From the cell containing the given text, extract its center point as [X, Y] coordinate. 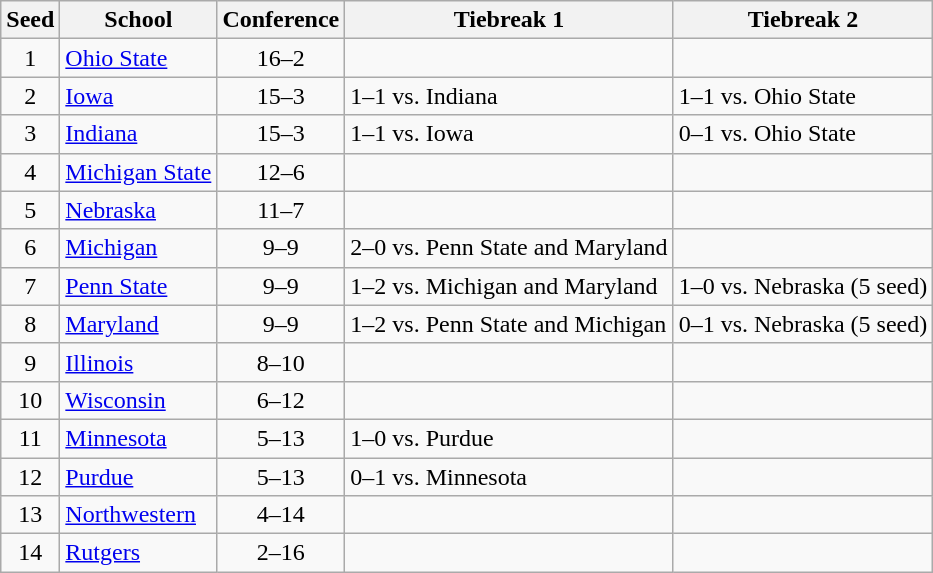
Nebraska [138, 210]
13 [30, 515]
Iowa [138, 96]
2 [30, 96]
1–0 vs. Purdue [509, 438]
Purdue [138, 477]
Tiebreak 2 [803, 20]
Maryland [138, 324]
1–1 vs. Ohio State [803, 96]
7 [30, 286]
Indiana [138, 134]
Tiebreak 1 [509, 20]
6 [30, 248]
School [138, 20]
9 [30, 362]
2–16 [281, 553]
Michigan State [138, 172]
6–12 [281, 400]
Minnesota [138, 438]
1–2 vs. Michigan and Maryland [509, 286]
Illinois [138, 362]
1–2 vs. Penn State and Michigan [509, 324]
11 [30, 438]
1–1 vs. Indiana [509, 96]
0–1 vs. Nebraska (5 seed) [803, 324]
2–0 vs. Penn State and Maryland [509, 248]
12–6 [281, 172]
1 [30, 58]
0–1 vs. Ohio State [803, 134]
Ohio State [138, 58]
16–2 [281, 58]
8–10 [281, 362]
Rutgers [138, 553]
12 [30, 477]
Michigan [138, 248]
0–1 vs. Minnesota [509, 477]
8 [30, 324]
4–14 [281, 515]
Wisconsin [138, 400]
Penn State [138, 286]
14 [30, 553]
5 [30, 210]
Northwestern [138, 515]
1–0 vs. Nebraska (5 seed) [803, 286]
10 [30, 400]
11–7 [281, 210]
Conference [281, 20]
4 [30, 172]
1–1 vs. Iowa [509, 134]
3 [30, 134]
Seed [30, 20]
